Locate the cell with the specified text and output its [x, y] center coordinate. 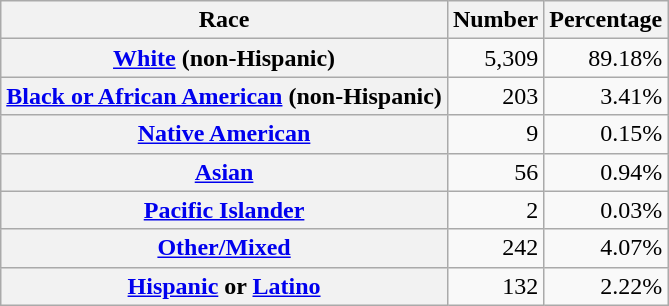
0.03% [606, 210]
56 [495, 172]
0.94% [606, 172]
White (non-Hispanic) [224, 58]
Percentage [606, 20]
0.15% [606, 134]
203 [495, 96]
Pacific Islander [224, 210]
2 [495, 210]
89.18% [606, 58]
3.41% [606, 96]
132 [495, 286]
Native American [224, 134]
Asian [224, 172]
Other/Mixed [224, 248]
Black or African American (non-Hispanic) [224, 96]
Hispanic or Latino [224, 286]
Race [224, 20]
5,309 [495, 58]
4.07% [606, 248]
242 [495, 248]
9 [495, 134]
Number [495, 20]
2.22% [606, 286]
